Search for the cell housing the specified text and yield its (x, y) center coordinate. 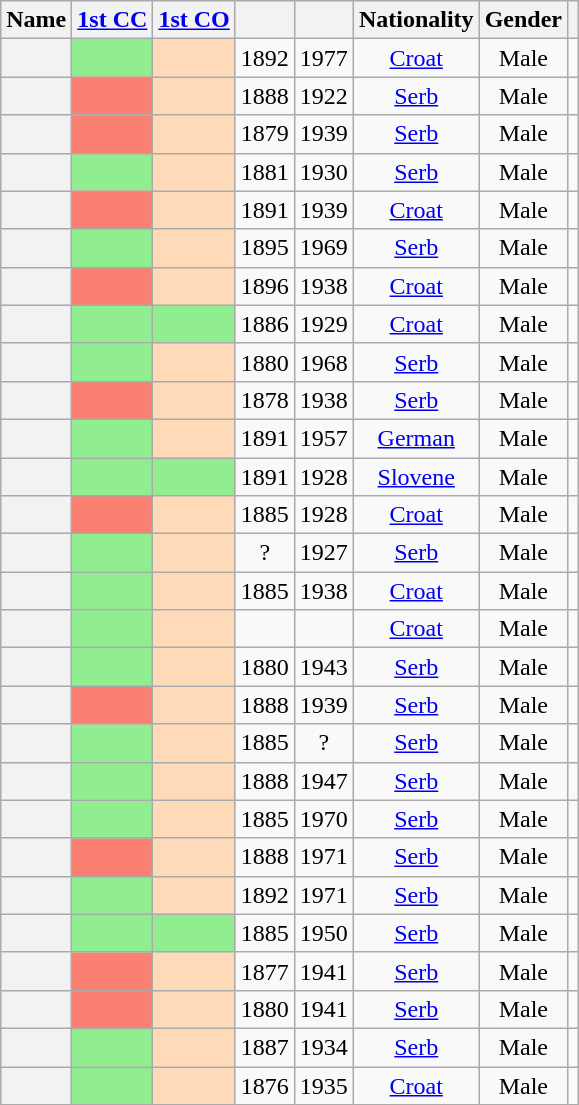
1969 (324, 248)
1886 (264, 324)
1950 (324, 933)
1929 (324, 324)
1943 (324, 667)
1878 (264, 400)
1st CO (194, 20)
1st CC (112, 20)
1876 (264, 1085)
1977 (324, 58)
Gender (523, 20)
1935 (324, 1085)
Nationality (416, 20)
1934 (324, 1047)
1970 (324, 819)
1922 (324, 96)
1930 (324, 172)
1927 (324, 553)
Slovene (416, 477)
1887 (264, 1047)
1896 (264, 286)
German (416, 438)
1881 (264, 172)
Name (36, 20)
1968 (324, 362)
1947 (324, 781)
1895 (264, 248)
1879 (264, 134)
1957 (324, 438)
1877 (264, 971)
